From the cell containing the given text, extract its center point as [x, y] coordinate. 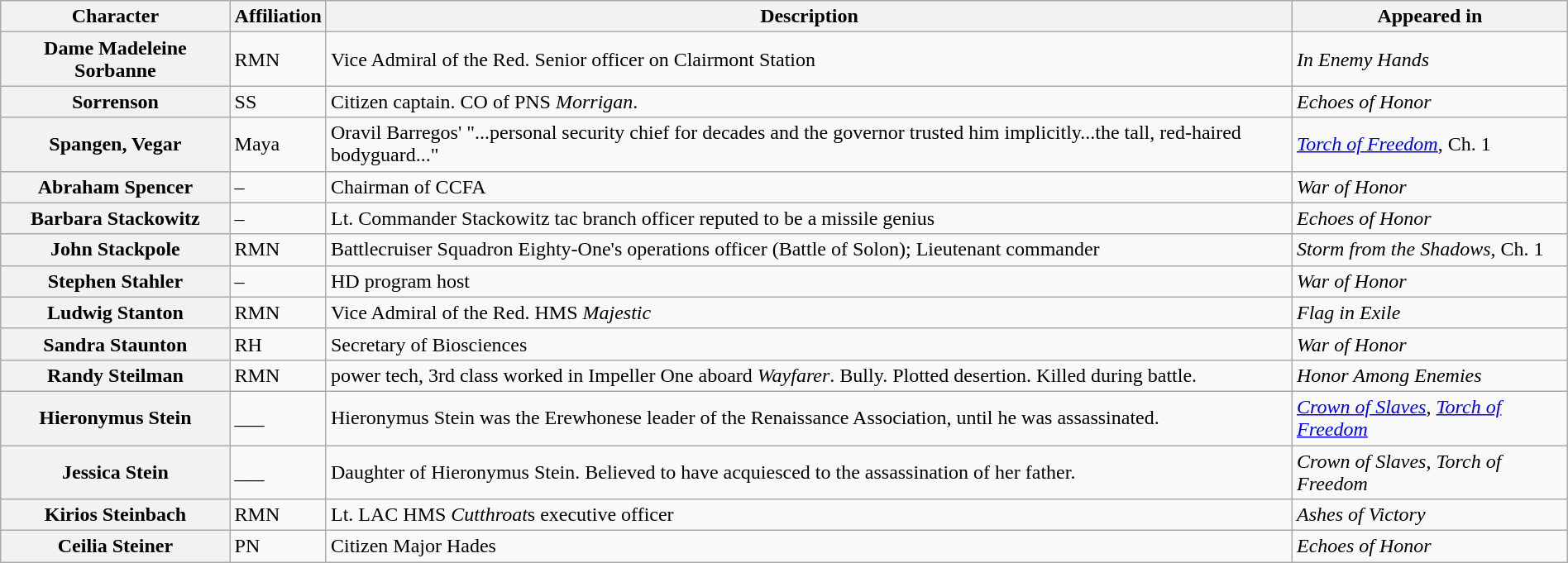
Spangen, Vegar [116, 144]
Storm from the Shadows, Ch. 1 [1429, 250]
Flag in Exile [1429, 313]
John Stackpole [116, 250]
Kirios Steinbach [116, 515]
Honor Among Enemies [1429, 375]
Ceilia Steiner [116, 546]
Citizen Major Hades [809, 546]
Character [116, 17]
Lt. Commander Stackowitz tac branch officer reputed to be a missile genius [809, 218]
Vice Admiral of the Red. HMS Majestic [809, 313]
Affiliation [278, 17]
Chairman of CCFA [809, 187]
Secretary of Biosciences [809, 344]
Appeared in [1429, 17]
Maya [278, 144]
Abraham Spencer [116, 187]
Hieronymus Stein [116, 418]
Citizen captain. CO of PNS Morrigan. [809, 102]
Dame Madeleine Sorbanne [116, 60]
Sorrenson [116, 102]
HD program host [809, 281]
Lt. LAC HMS Cutthroats executive officer [809, 515]
Hieronymus Stein was the Erewhonese leader of the Renaissance Association, until he was assassinated. [809, 418]
PN [278, 546]
Jessica Stein [116, 471]
Sandra Staunton [116, 344]
Battlecruiser Squadron Eighty-One's operations officer (Battle of Solon); Lieutenant commander [809, 250]
power tech, 3rd class worked in Impeller One aboard Wayfarer. Bully. Plotted desertion. Killed during battle. [809, 375]
Barbara Stackowitz [116, 218]
Oravil Barregos' "...personal security chief for decades and the governor trusted him implicitly...the tall, red-haired bodyguard..." [809, 144]
Vice Admiral of the Red. Senior officer on Clairmont Station [809, 60]
In Enemy Hands [1429, 60]
Torch of Freedom, Ch. 1 [1429, 144]
Randy Steilman [116, 375]
Description [809, 17]
Ludwig Stanton [116, 313]
RH [278, 344]
SS [278, 102]
Ashes of Victory [1429, 515]
Daughter of Hieronymus Stein. Believed to have acquiesced to the assassination of her father. [809, 471]
Stephen Stahler [116, 281]
